Pinpoint the cell where the given text exists, returning its (x, y) midpoint coordinate. 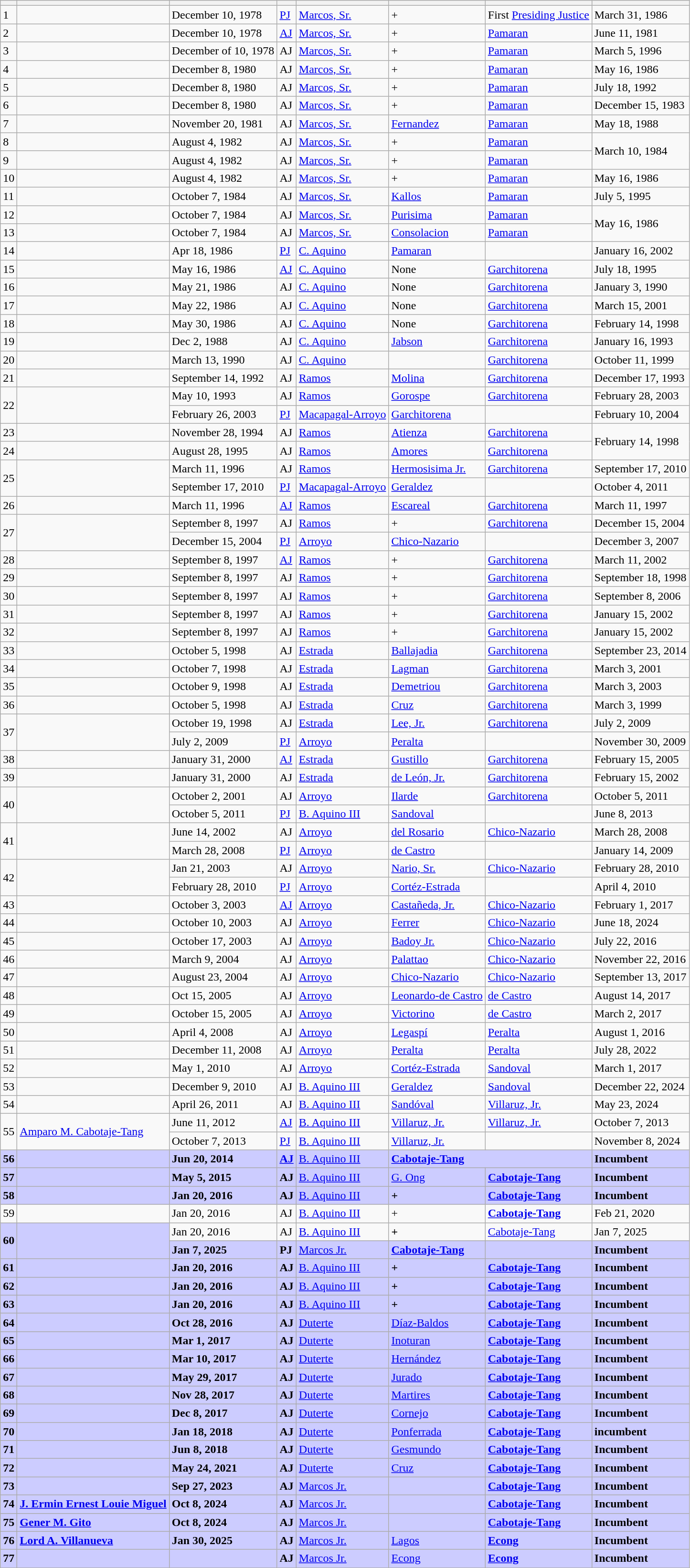
Díaz-Baldos (437, 1322)
Sandóval (437, 1105)
58 (9, 1195)
March 31, 1986 (640, 15)
Inoturan (437, 1340)
Amparo M. Cabotaje-Tang (93, 1132)
Castañeda, Jr. (437, 905)
March 11, 1997 (640, 505)
May 18, 1988 (640, 124)
August 14, 2017 (640, 995)
January 16, 2002 (640, 251)
February 1, 2017 (640, 905)
February 28, 2003 (640, 396)
Kallos (437, 196)
5 (9, 87)
Mar 10, 2017 (223, 1359)
10 (9, 178)
7 (9, 124)
August 1, 2016 (640, 1032)
18 (9, 324)
4 (9, 69)
July 22, 2016 (640, 941)
May 23, 2024 (640, 1105)
Lord A. Villanueva (93, 1540)
May 21, 1986 (223, 287)
46 (9, 959)
Lee, Jr. (437, 723)
52 (9, 1068)
February 15, 2002 (640, 777)
67 (9, 1377)
74 (9, 1504)
July 18, 1992 (640, 87)
14 (9, 251)
20 (9, 360)
Purisima (437, 214)
65 (9, 1340)
March 3, 2003 (640, 687)
October 17, 2003 (223, 941)
September 13, 2017 (640, 977)
Ballajadia (437, 650)
Consolacion (437, 233)
37 (9, 732)
November 22, 2016 (640, 959)
February 10, 2004 (640, 414)
Amores (437, 450)
Jun 8, 2018 (223, 1450)
30 (9, 596)
9 (9, 160)
68 (9, 1395)
Hernández (437, 1359)
May 5, 2015 (223, 1177)
Jun 20, 2014 (223, 1159)
Gustillo (437, 759)
44 (9, 923)
June 18, 2024 (640, 923)
33 (9, 650)
54 (9, 1105)
March 11, 2002 (640, 560)
12 (9, 214)
Victorino (437, 1014)
Feb 21, 2020 (640, 1213)
Lagman (437, 669)
39 (9, 777)
April 26, 2011 (223, 1105)
February 15, 2005 (640, 759)
27 (9, 533)
Escareal (437, 505)
72 (9, 1468)
41 (9, 841)
March 9, 2004 (223, 959)
January 14, 2009 (640, 850)
16 (9, 287)
March 3, 1999 (640, 705)
J. Ermin Ernest Louie Miguel (93, 1504)
October 19, 1998 (223, 723)
Dec 2, 1988 (223, 342)
55 (9, 1132)
Sep 27, 2023 (223, 1486)
36 (9, 705)
40 (9, 805)
59 (9, 1213)
63 (9, 1304)
December 9, 2010 (223, 1087)
21 (9, 378)
Cornejo (437, 1413)
Ponferrada (437, 1432)
Badoy Jr. (437, 941)
47 (9, 977)
Jan 21, 2003 (223, 868)
62 (9, 1286)
Jan 18, 2018 (223, 1432)
April 4, 2010 (640, 887)
76 (9, 1540)
Legaspí (437, 1032)
70 (9, 1432)
G. Ong (437, 1177)
July 18, 1995 (640, 269)
45 (9, 941)
March 13, 1990 (223, 360)
69 (9, 1413)
March 3, 2001 (640, 669)
October 9, 1998 (223, 687)
Ferrer (437, 923)
22 (9, 405)
Mar 1, 2017 (223, 1340)
First Presiding Justice (539, 15)
May 1, 2010 (223, 1068)
Jan 30, 2025 (223, 1540)
May 10, 1993 (223, 396)
November 30, 2009 (640, 741)
50 (9, 1032)
November 20, 1981 (223, 124)
October 15, 2005 (223, 1014)
May 22, 1986 (223, 305)
75 (9, 1522)
December 22, 2024 (640, 1087)
de León, Jr. (437, 777)
December 11, 2008 (223, 1050)
May 24, 2021 (223, 1468)
Martires (437, 1395)
Oct 28, 2016 (223, 1322)
November 8, 2024 (640, 1141)
28 (9, 560)
24 (9, 450)
September 18, 1998 (640, 578)
October 3, 2003 (223, 905)
11 (9, 196)
Nov 28, 2017 (223, 1395)
July 28, 2022 (640, 1050)
August 28, 1995 (223, 450)
73 (9, 1486)
Ilarde (437, 795)
32 (9, 632)
March 10, 1984 (640, 151)
September 8, 2006 (640, 596)
June 11, 2012 (223, 1123)
Gesmundo (437, 1450)
January 16, 1993 (640, 342)
December 17, 1993 (640, 378)
77 (9, 1558)
Lagos (437, 1540)
35 (9, 687)
Leonardo-de Castro (437, 995)
Jabson (437, 342)
March 1, 2017 (640, 1068)
December 15, 1983 (640, 105)
Dec 8, 2017 (223, 1413)
8 (9, 142)
Jurado (437, 1377)
Hermosisima Jr. (437, 469)
Oct 15, 2005 (223, 995)
49 (9, 1014)
October 11, 1999 (640, 360)
March 2, 2017 (640, 1014)
53 (9, 1087)
September 14, 1992 (223, 378)
October 2, 2001 (223, 795)
66 (9, 1359)
Gener M. Gito (93, 1522)
38 (9, 759)
Gorospe (437, 396)
Demetriou (437, 687)
6 (9, 105)
17 (9, 305)
June 8, 2013 (640, 814)
Molina (437, 378)
2 (9, 33)
13 (9, 233)
3 (9, 51)
71 (9, 1450)
25 (9, 478)
64 (9, 1322)
1 (9, 15)
May 30, 1986 (223, 324)
Palattao (437, 959)
May 29, 2017 (223, 1377)
29 (9, 578)
August 23, 2004 (223, 977)
Fernandez (437, 124)
October 4, 2011 (640, 487)
51 (9, 1050)
56 (9, 1159)
34 (9, 669)
October 10, 2003 (223, 923)
23 (9, 432)
January 3, 1990 (640, 287)
15 (9, 269)
July 5, 1995 (640, 196)
November 28, 1994 (223, 432)
June 11, 1981 (640, 33)
February 26, 2003 (223, 414)
48 (9, 995)
March 15, 2001 (640, 305)
December 3, 2007 (640, 542)
42 (9, 878)
Atienza (437, 432)
31 (9, 614)
26 (9, 505)
incumbent (640, 1432)
57 (9, 1177)
March 5, 1996 (640, 51)
60 (9, 1241)
43 (9, 905)
October 7, 1998 (223, 669)
April 4, 2008 (223, 1032)
61 (9, 1268)
September 23, 2014 (640, 650)
19 (9, 342)
Apr 18, 1986 (223, 251)
del Rosario (437, 832)
June 14, 2002 (223, 832)
December of 10, 1978 (223, 51)
Nario, Sr. (437, 868)
